Capture the cell that displays the provided text and extract its (x, y) central coordinate. 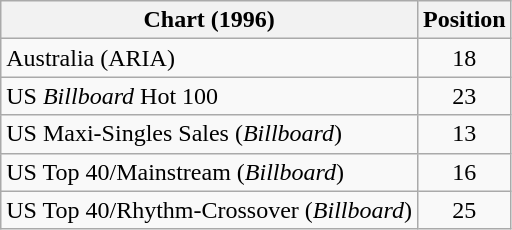
Chart (1996) (210, 20)
18 (464, 58)
25 (464, 210)
US Top 40/Rhythm-Crossover (Billboard) (210, 210)
US Billboard Hot 100 (210, 96)
16 (464, 172)
US Maxi-Singles Sales (Billboard) (210, 134)
Australia (ARIA) (210, 58)
23 (464, 96)
13 (464, 134)
US Top 40/Mainstream (Billboard) (210, 172)
Position (464, 20)
